Detect which cell encompasses the target text, then output its [X, Y] center coordinate. 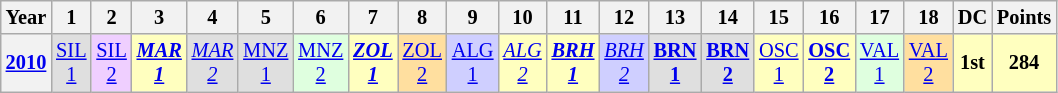
12 [624, 17]
14 [728, 17]
Points [1024, 17]
7 [372, 17]
OSC1 [778, 63]
5 [266, 17]
3 [160, 17]
17 [880, 17]
SIL2 [111, 63]
ALG1 [473, 63]
4 [213, 17]
MNZ1 [266, 63]
2 [111, 17]
MAR2 [213, 63]
6 [320, 17]
8 [422, 17]
ALG2 [522, 63]
Year [26, 17]
18 [928, 17]
MNZ2 [320, 63]
VAL2 [928, 63]
11 [574, 17]
BRN1 [676, 63]
1 [71, 17]
16 [829, 17]
BRN2 [728, 63]
ZOL1 [372, 63]
ZOL2 [422, 63]
284 [1024, 63]
9 [473, 17]
DC [972, 17]
MAR1 [160, 63]
SIL1 [71, 63]
BRH2 [624, 63]
1st [972, 63]
15 [778, 17]
2010 [26, 63]
OSC2 [829, 63]
BRH1 [574, 63]
13 [676, 17]
VAL1 [880, 63]
10 [522, 17]
